Output the (X, Y) coordinate of the center of the cell containing the given text.  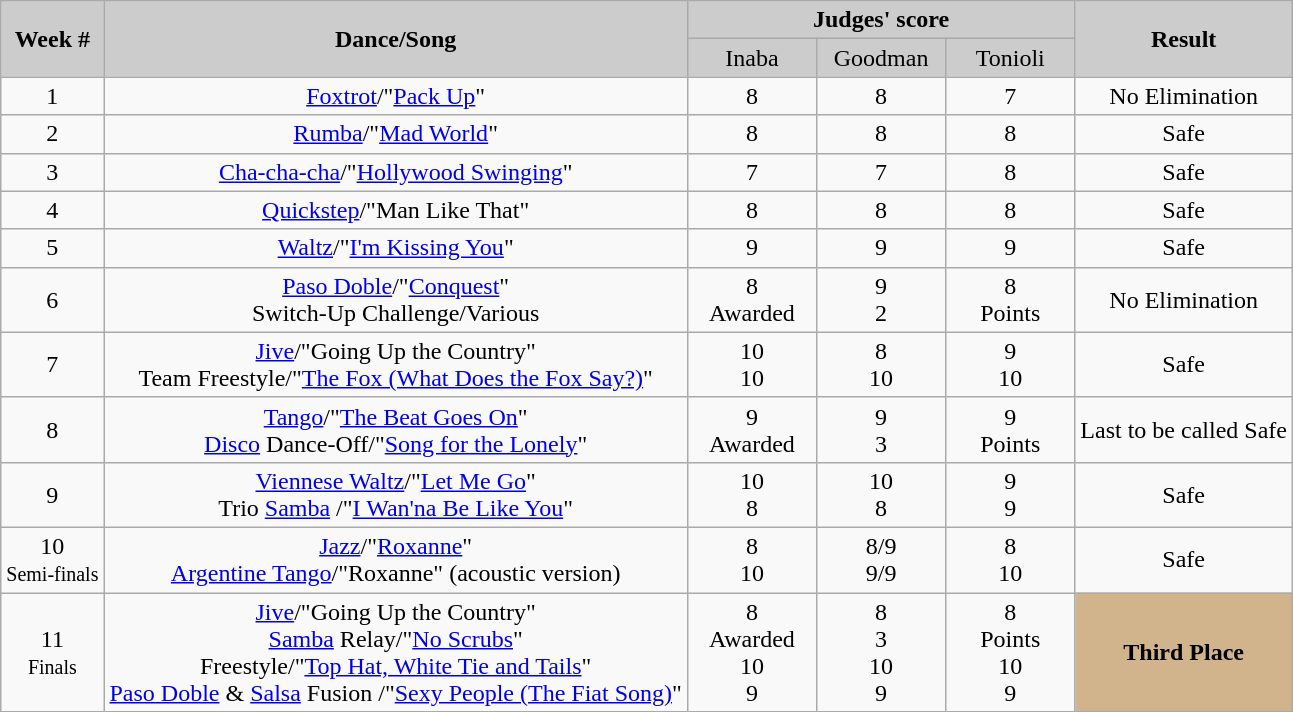
Dance/Song (396, 39)
Week # (52, 39)
92 (880, 300)
Paso Doble/"Conquest"Switch-Up Challenge/Various (396, 300)
8Awarded (752, 300)
Rumba/"Mad World" (396, 134)
8/99/9 (880, 560)
99 (1010, 494)
Result (1184, 39)
11Finals (52, 652)
Foxtrot/"Pack Up" (396, 96)
Jive/"Going Up the Country"Samba Relay/"No Scrubs"Freestyle/"Top Hat, White Tie and Tails"Paso Doble & Salsa Fusion /"Sexy People (The Fiat Song)" (396, 652)
10Semi-finals (52, 560)
Cha-cha-cha/"Hollywood Swinging" (396, 172)
Judges' score (880, 20)
Viennese Waltz/"Let Me Go"Trio Samba /"I Wan'na Be Like You" (396, 494)
4 (52, 210)
8Awarded109 (752, 652)
Tonioli (1010, 58)
93 (880, 430)
1 (52, 96)
Last to be called Safe (1184, 430)
Waltz/"I'm Kissing You" (396, 248)
8Points (1010, 300)
Quickstep/"Man Like That" (396, 210)
Jive/"Going Up the Country"Team Freestyle/"The Fox (What Does the Fox Say?)" (396, 364)
9Points (1010, 430)
6 (52, 300)
2 (52, 134)
83109 (880, 652)
1010 (752, 364)
9Awarded (752, 430)
Goodman (880, 58)
8Points109 (1010, 652)
910 (1010, 364)
Jazz/"Roxanne"Argentine Tango/"Roxanne" (acoustic version) (396, 560)
Tango/"The Beat Goes On"Disco Dance-Off/"Song for the Lonely" (396, 430)
3 (52, 172)
Third Place (1184, 652)
Inaba (752, 58)
5 (52, 248)
